Locate the cell with the specified text and output its (X, Y) center coordinate. 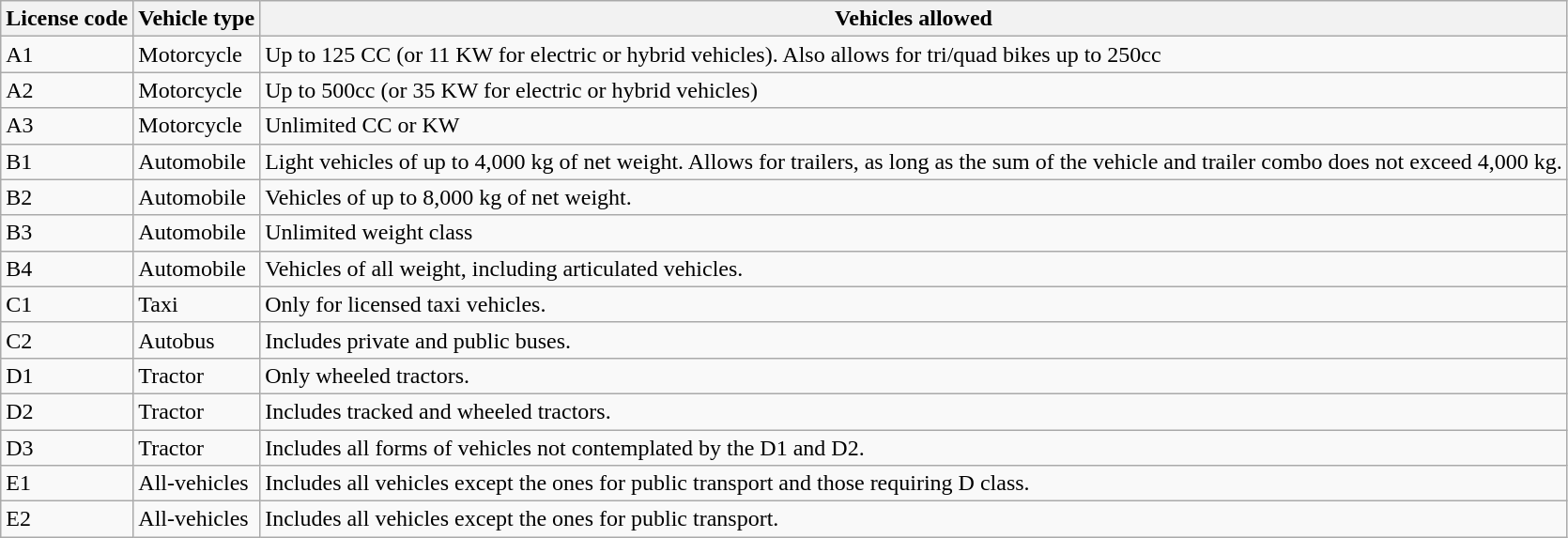
C2 (68, 340)
C1 (68, 304)
Up to 125 CC (or 11 KW for electric or hybrid vehicles). Also allows for tri/quad bikes up to 250cc (915, 54)
E1 (68, 484)
Unlimited weight class (915, 233)
A2 (68, 90)
B3 (68, 233)
B1 (68, 161)
Includes tracked and wheeled tractors. (915, 411)
E2 (68, 519)
Vehicles of all weight, including articulated vehicles. (915, 269)
Autobus (197, 340)
Only for licensed taxi vehicles. (915, 304)
B2 (68, 197)
License code (68, 19)
B4 (68, 269)
A3 (68, 126)
Up to 500cc (or 35 KW for electric or hybrid vehicles) (915, 90)
Only wheeled tractors. (915, 376)
D1 (68, 376)
Taxi (197, 304)
Includes all forms of vehicles not contemplated by the D1 and D2. (915, 448)
D3 (68, 448)
Includes all vehicles except the ones for public transport and those requiring D class. (915, 484)
Light vehicles of up to 4,000 kg of net weight. Allows for trailers, as long as the sum of the vehicle and trailer combo does not exceed 4,000 kg. (915, 161)
Vehicles allowed (915, 19)
Vehicles of up to 8,000 kg of net weight. (915, 197)
Includes all vehicles except the ones for public transport. (915, 519)
Includes private and public buses. (915, 340)
Vehicle type (197, 19)
Unlimited CC or KW (915, 126)
A1 (68, 54)
D2 (68, 411)
